Search for the cell housing the specified text and yield its (X, Y) center coordinate. 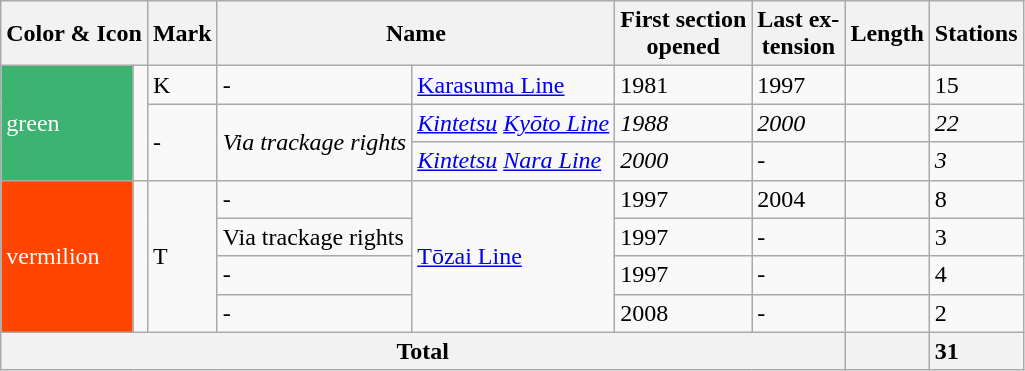
Name (416, 34)
green (68, 123)
Karasuma Line (514, 85)
2004 (798, 199)
Length (887, 34)
1981 (684, 85)
T (182, 256)
4 (976, 275)
31 (976, 351)
8 (976, 199)
First sectionopened (684, 34)
2008 (684, 313)
Total (423, 351)
Color & Icon (74, 34)
Last ex-tension (798, 34)
15 (976, 85)
1988 (684, 123)
Mark (182, 34)
22 (976, 123)
vermilion (68, 256)
K (182, 85)
Tōzai Line (514, 256)
2 (976, 313)
Kintetsu Kyōto Line (514, 123)
Stations (976, 34)
Kintetsu Nara Line (514, 161)
